Return (X, Y) of the center of cell containing provided text 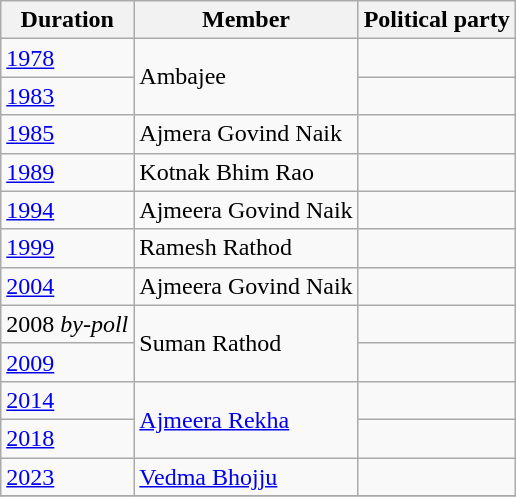
Political party (436, 20)
Suman Rathod (246, 343)
Kotnak Bhim Rao (246, 172)
1994 (68, 210)
1989 (68, 172)
Member (246, 20)
Ajmera Govind Naik (246, 134)
Ramesh Rathod (246, 248)
1983 (68, 96)
Duration (68, 20)
2014 (68, 400)
1999 (68, 248)
2018 (68, 438)
Vedma Bhojju (246, 477)
2008 by-poll (68, 324)
1978 (68, 58)
Ambajee (246, 77)
2009 (68, 362)
Ajmeera Rekha (246, 419)
2004 (68, 286)
1985 (68, 134)
2023 (68, 477)
